Return (x, y) of the center of cell containing provided text 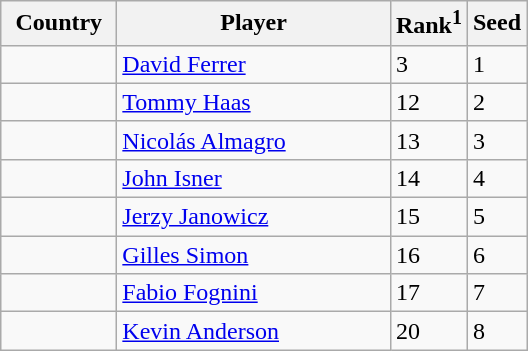
4 (496, 178)
Rank1 (428, 24)
13 (428, 140)
Country (59, 24)
5 (496, 217)
Fabio Fognini (254, 293)
8 (496, 331)
14 (428, 178)
Kevin Anderson (254, 331)
12 (428, 102)
7 (496, 293)
16 (428, 255)
David Ferrer (254, 64)
Gilles Simon (254, 255)
Nicolás Almagro (254, 140)
6 (496, 255)
Player (254, 24)
1 (496, 64)
20 (428, 331)
Tommy Haas (254, 102)
17 (428, 293)
Jerzy Janowicz (254, 217)
15 (428, 217)
2 (496, 102)
John Isner (254, 178)
Seed (496, 24)
